Return the (x, y) coordinate for the center point of the cell that contains the specified text.  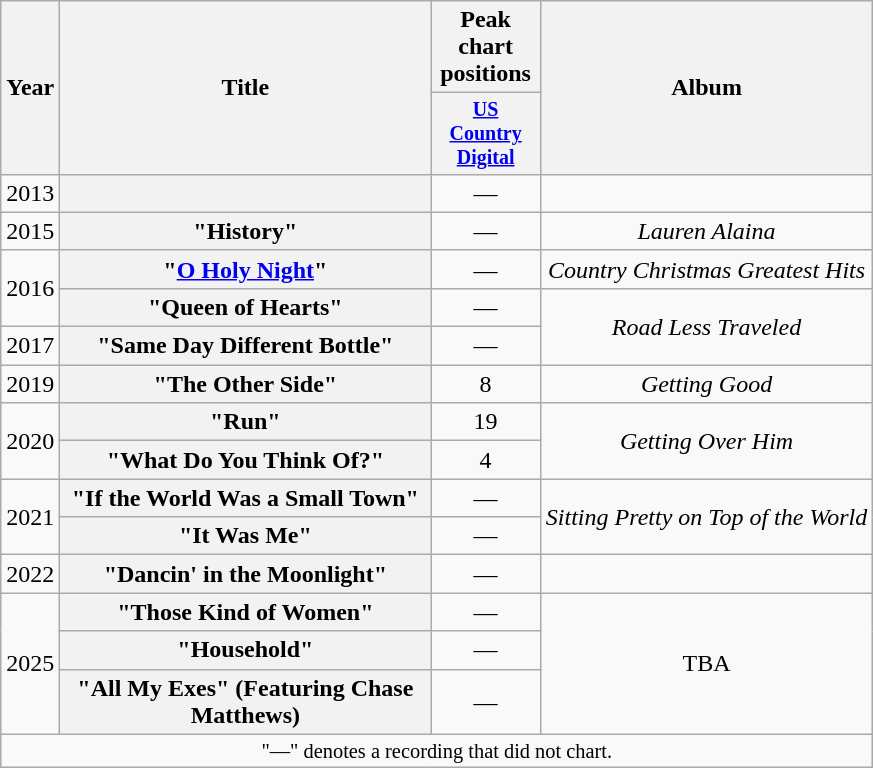
Getting Over Him (706, 441)
2017 (30, 346)
2021 (30, 517)
2019 (30, 384)
"Dancin' in the Moonlight" (246, 574)
Sitting Pretty on Top of the World (706, 517)
"Household" (246, 650)
TBA (706, 664)
2025 (30, 664)
Title (246, 88)
2022 (30, 574)
"O Holy Night" (246, 269)
Peak chartpositions (486, 47)
"—" denotes a recording that did not chart. (437, 751)
"Those Kind of Women" (246, 612)
19 (486, 422)
4 (486, 460)
"What Do You Think Of?" (246, 460)
"Queen of Hearts" (246, 307)
Getting Good (706, 384)
Album (706, 88)
2016 (30, 288)
"If the World Was a Small Town" (246, 498)
"Same Day Different Bottle" (246, 346)
2013 (30, 193)
"It Was Me" (246, 536)
"Run" (246, 422)
Road Less Traveled (706, 326)
"The Other Side" (246, 384)
2015 (30, 231)
Country Christmas Greatest Hits (706, 269)
2020 (30, 441)
"All My Exes" (Featuring Chase Matthews) (246, 702)
Lauren Alaina (706, 231)
US Country Digital (486, 134)
8 (486, 384)
"History" (246, 231)
Year (30, 88)
